Pinpoint the cell where the given text exists, returning its (X, Y) midpoint coordinate. 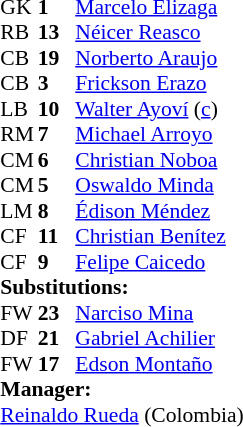
LM (19, 211)
13 (57, 33)
Edson Montaño (159, 364)
11 (57, 237)
17 (57, 364)
Narciso Mina (159, 313)
Gabriel Achilier (159, 339)
3 (57, 83)
Christian Benítez (159, 237)
9 (57, 262)
6 (57, 160)
RB (19, 33)
Oswaldo Minda (159, 185)
DF (19, 339)
19 (57, 58)
Néicer Reasco (159, 33)
RM (19, 135)
Norberto Araujo (159, 58)
10 (57, 109)
Édison Méndez (159, 211)
Christian Noboa (159, 160)
Manager: (122, 389)
Michael Arroyo (159, 135)
Walter Ayoví (c) (159, 109)
8 (57, 211)
23 (57, 313)
Frickson Erazo (159, 83)
7 (57, 135)
5 (57, 185)
Substitutions: (122, 287)
Felipe Caicedo (159, 262)
21 (57, 339)
LB (19, 109)
